From the cell containing the given text, extract its center point as (X, Y) coordinate. 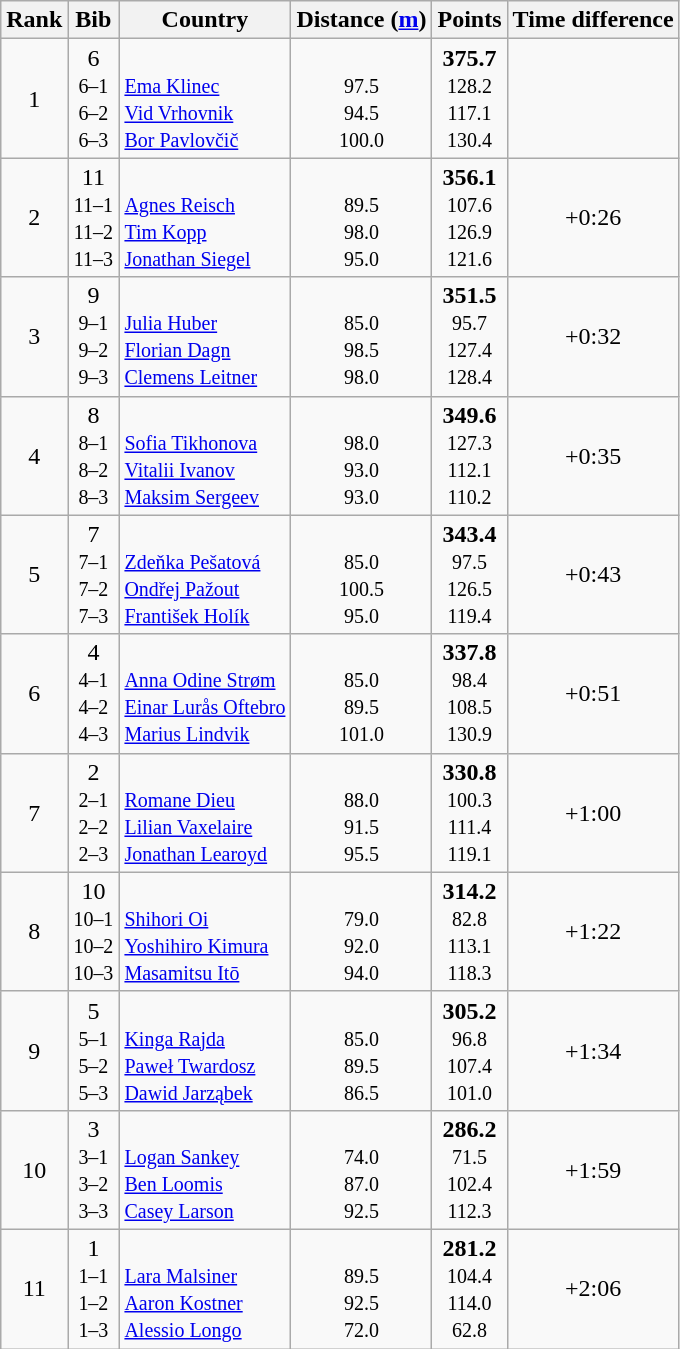
11–11–21–3 (94, 1288)
55–15–25–3 (94, 1050)
88.091.595.5 (362, 812)
Shihori OiYoshihiro KimuraMasamitsu Itō (205, 932)
66–16–26–3 (94, 98)
Sofia TikhonovaVitalii IvanovMaksim Sergeev (205, 456)
+1:34 (593, 1050)
349.6127.3112.1110.2 (470, 456)
+1:00 (593, 812)
305.296.8107.4101.0 (470, 1050)
Logan SankeyBen LoomisCasey Larson (205, 1170)
Romane DieuLilian VaxelaireJonathan Learoyd (205, 812)
+1:22 (593, 932)
+0:51 (593, 694)
8 (34, 932)
89.592.572.0 (362, 1288)
314.282.8113.1118.3 (470, 932)
89.598.095.0 (362, 218)
Time difference (593, 20)
+2:06 (593, 1288)
97.594.5100.0 (362, 98)
11 (34, 1288)
85.089.5101.0 (362, 694)
79.092.094.0 (362, 932)
85.0100.595.0 (362, 574)
+0:26 (593, 218)
+0:32 (593, 336)
Distance (m) (362, 20)
6 (34, 694)
Zdeňka PešatováOndřej PažoutFrantišek Holík (205, 574)
3 (34, 336)
Bib (94, 20)
1010–110–210–3 (94, 932)
Country (205, 20)
9 (34, 1050)
22–12–22–3 (94, 812)
Julia HuberFlorian DagnClemens Leitner (205, 336)
7 (34, 812)
+1:59 (593, 1170)
351.595.7127.4128.4 (470, 336)
1 (34, 98)
375.7128.2117.1130.4 (470, 98)
74.087.092.5 (362, 1170)
Lara MalsinerAaron KostnerAlessio Longo (205, 1288)
85.098.598.0 (362, 336)
Rank (34, 20)
330.8100.3111.4119.1 (470, 812)
Kinga RajdaPaweł TwardoszDawid Jarząbek (205, 1050)
88–18–28–3 (94, 456)
10 (34, 1170)
+0:43 (593, 574)
286.271.5 102.4112.3 (470, 1170)
2 (34, 218)
Agnes ReischTim KoppJonathan Siegel (205, 218)
356.1107.6126.9121.6 (470, 218)
33–13–23–3 (94, 1170)
98.093.093.0 (362, 456)
Ema KlinecVid VrhovnikBor Pavlovčič (205, 98)
5 (34, 574)
44–14–24–3 (94, 694)
77–17–27–3 (94, 574)
85.089.586.5 (362, 1050)
Anna Odine StrømEinar Lurås OftebroMarius Lindvik (205, 694)
337.898.4108.5130.9 (470, 694)
4 (34, 456)
1111–111–211–3 (94, 218)
+0:35 (593, 456)
Points (470, 20)
343.497.5126.5119.4 (470, 574)
281.2104.4114.062.8 (470, 1288)
99–19–29–3 (94, 336)
